Determine the [x, y] coordinate at the center of the cell enclosing the given text.  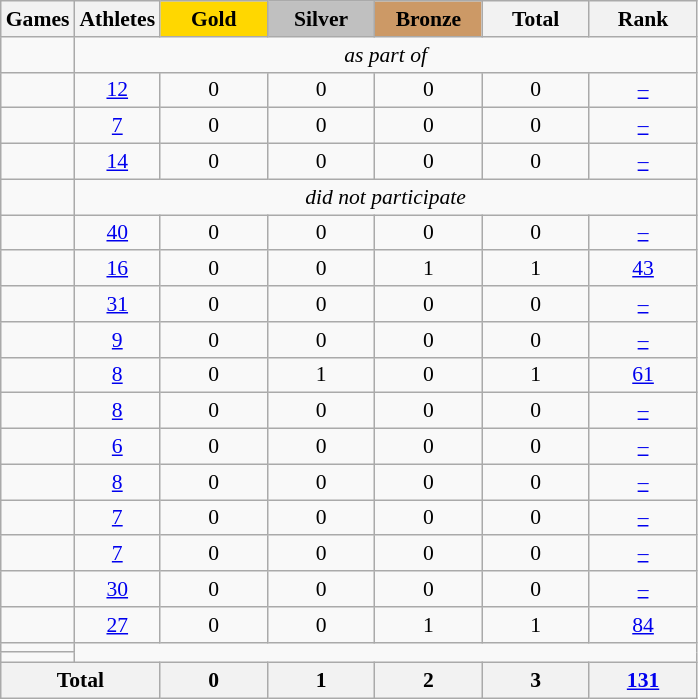
Gold [214, 19]
131 [642, 681]
27 [117, 625]
43 [642, 269]
31 [117, 304]
14 [117, 162]
3 [536, 681]
Athletes [117, 19]
as part of [385, 55]
16 [117, 269]
84 [642, 625]
Silver [320, 19]
30 [117, 589]
did not participate [385, 197]
Rank [642, 19]
40 [117, 233]
12 [117, 90]
Bronze [428, 19]
Games [38, 19]
6 [117, 447]
9 [117, 340]
2 [428, 681]
61 [642, 375]
